Output the [X, Y] coordinate of the center of the cell containing the given text.  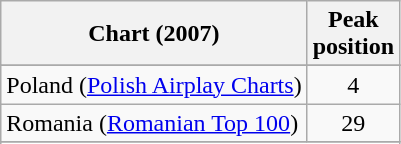
29 [353, 123]
Chart (2007) [154, 34]
Peakposition [353, 34]
4 [353, 85]
Poland (Polish Airplay Charts) [154, 85]
Romania (Romanian Top 100) [154, 123]
